Output the (x, y) coordinate of the center of the cell containing the given text.  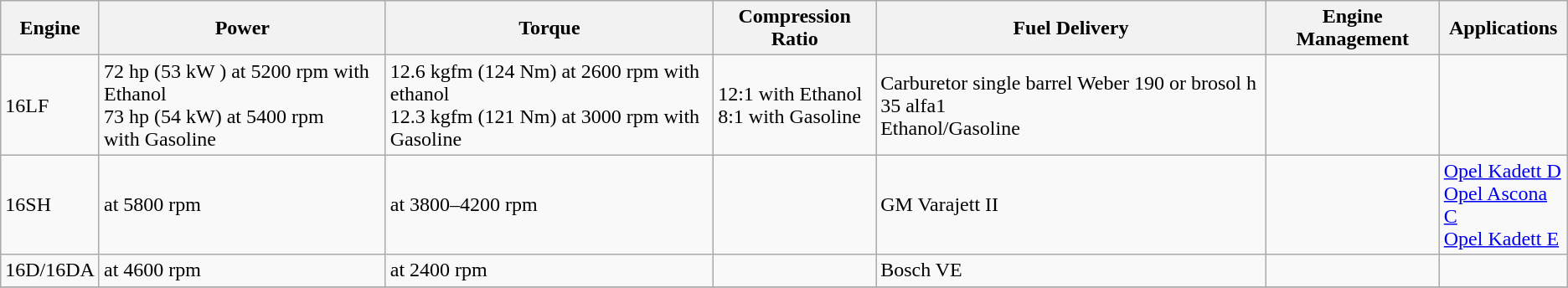
GM Varajett II (1071, 204)
12.6 kgfm (124 Nm) at 2600 rpm with ethanol12.3 kgfm (121 Nm) at 3000 rpm with Gasoline (549, 105)
Carburetor single barrel Weber 190 or brosol h 35 alfa1Ethanol/Gasoline (1071, 105)
72 hp (53 kW ) at 5200 rpm with Ethanol73 hp (54 kW) at 5400 rpmwith Gasoline (242, 105)
16D/16DA (50, 270)
Engine (50, 28)
Power (242, 28)
at 5800 rpm (242, 204)
Opel Kadett DOpel Ascona COpel Kadett E (1503, 204)
Torque (549, 28)
Bosch VE (1071, 270)
at 4600 rpm (242, 270)
16SH (50, 204)
Fuel Delivery (1071, 28)
12:1 with Ethanol8:1 with Gasoline (795, 105)
Compression Ratio (795, 28)
at 2400 rpm (549, 270)
16LF (50, 105)
at 3800–4200 rpm (549, 204)
Engine Management (1352, 28)
Applications (1503, 28)
